Find where the given text appears and provide that cell's center as (x, y) coordinate. 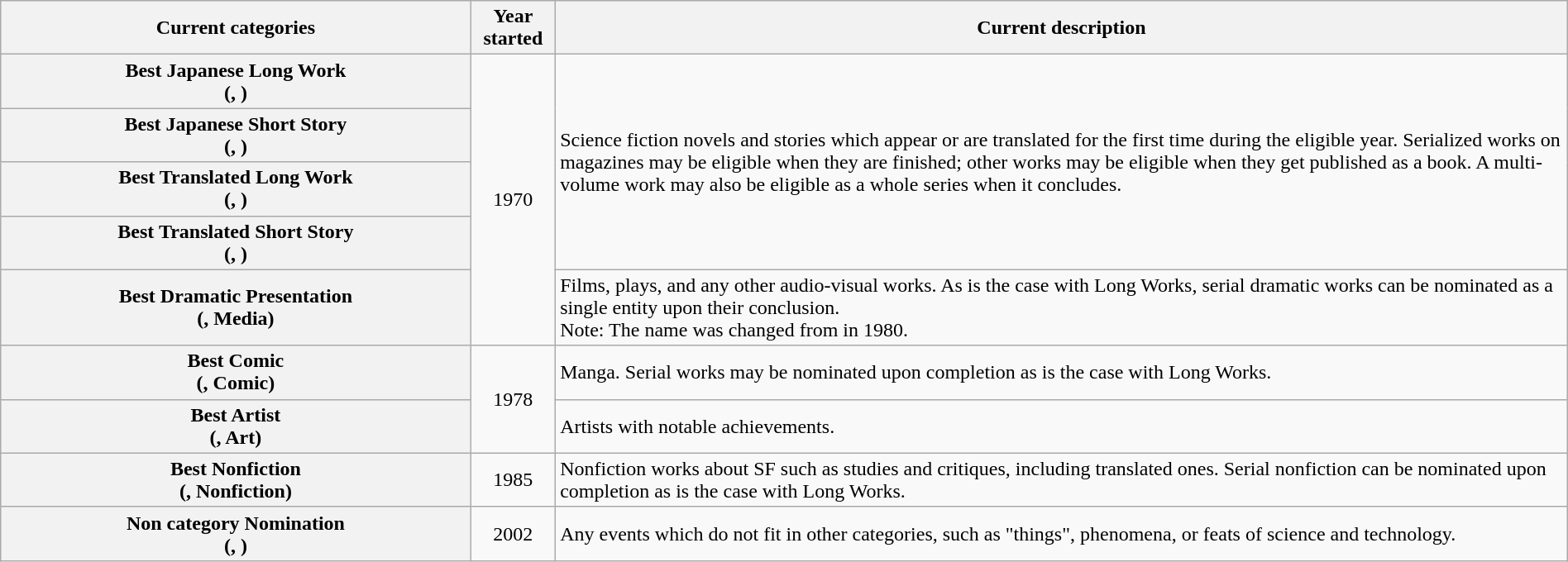
Year started (513, 28)
Manga. Serial works may be nominated upon completion as is the case with Long Works. (1062, 372)
Current categories (236, 28)
1978 (513, 399)
Artists with notable achievements. (1062, 426)
Non category Nomination(, ) (236, 534)
Current description (1062, 28)
Best Artist(, Art) (236, 426)
Best Nonfiction(, Nonfiction) (236, 479)
Best Translated Short Story(, ) (236, 243)
Best Comic(, Comic) (236, 372)
Best Translated Long Work(, ) (236, 188)
1970 (513, 200)
Any events which do not fit in other categories, such as "things", phenomena, or feats of science and technology. (1062, 534)
Best Japanese Long Work(, ) (236, 81)
1985 (513, 479)
Best Dramatic Presentation(, Media) (236, 307)
Best Japanese Short Story(, ) (236, 136)
2002 (513, 534)
